Detect which cell encompasses the target text, then output its [x, y] center coordinate. 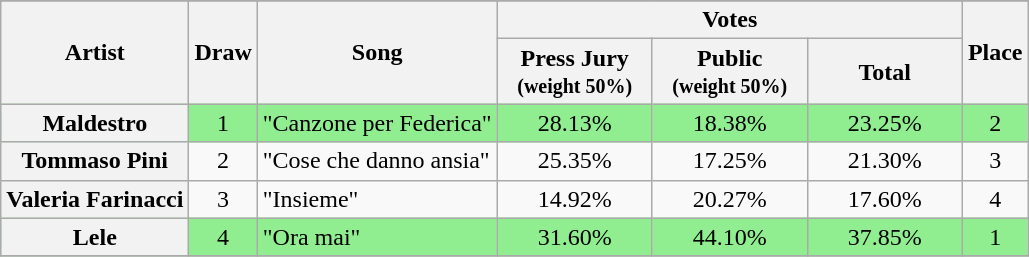
44.10% [730, 237]
"Cose che danno ansia" [377, 161]
"Canzone per Federica" [377, 123]
17.60% [884, 199]
Total [884, 72]
"Insieme" [377, 199]
Press Jury(weight 50%) [574, 72]
Votes [730, 20]
18.38% [730, 123]
31.60% [574, 237]
Lele [95, 237]
17.25% [730, 161]
37.85% [884, 237]
28.13% [574, 123]
Maldestro [95, 123]
"Ora mai" [377, 237]
Valeria Farinacci [95, 199]
Artist [95, 52]
Tommaso Pini [95, 161]
14.92% [574, 199]
Song [377, 52]
Draw [223, 52]
Place [995, 52]
Public(weight 50%) [730, 72]
25.35% [574, 161]
20.27% [730, 199]
23.25% [884, 123]
21.30% [884, 161]
